Locate the cell with the specified text and output its [X, Y] center coordinate. 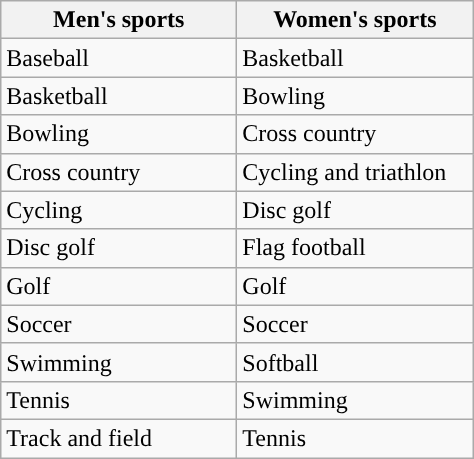
Baseball [119, 58]
Women's sports [355, 20]
Flag football [355, 248]
Softball [355, 362]
Men's sports [119, 20]
Cycling and triathlon [355, 172]
Cycling [119, 210]
Track and field [119, 438]
